Return the (X, Y) coordinate for the center point of the cell that contains the specified text.  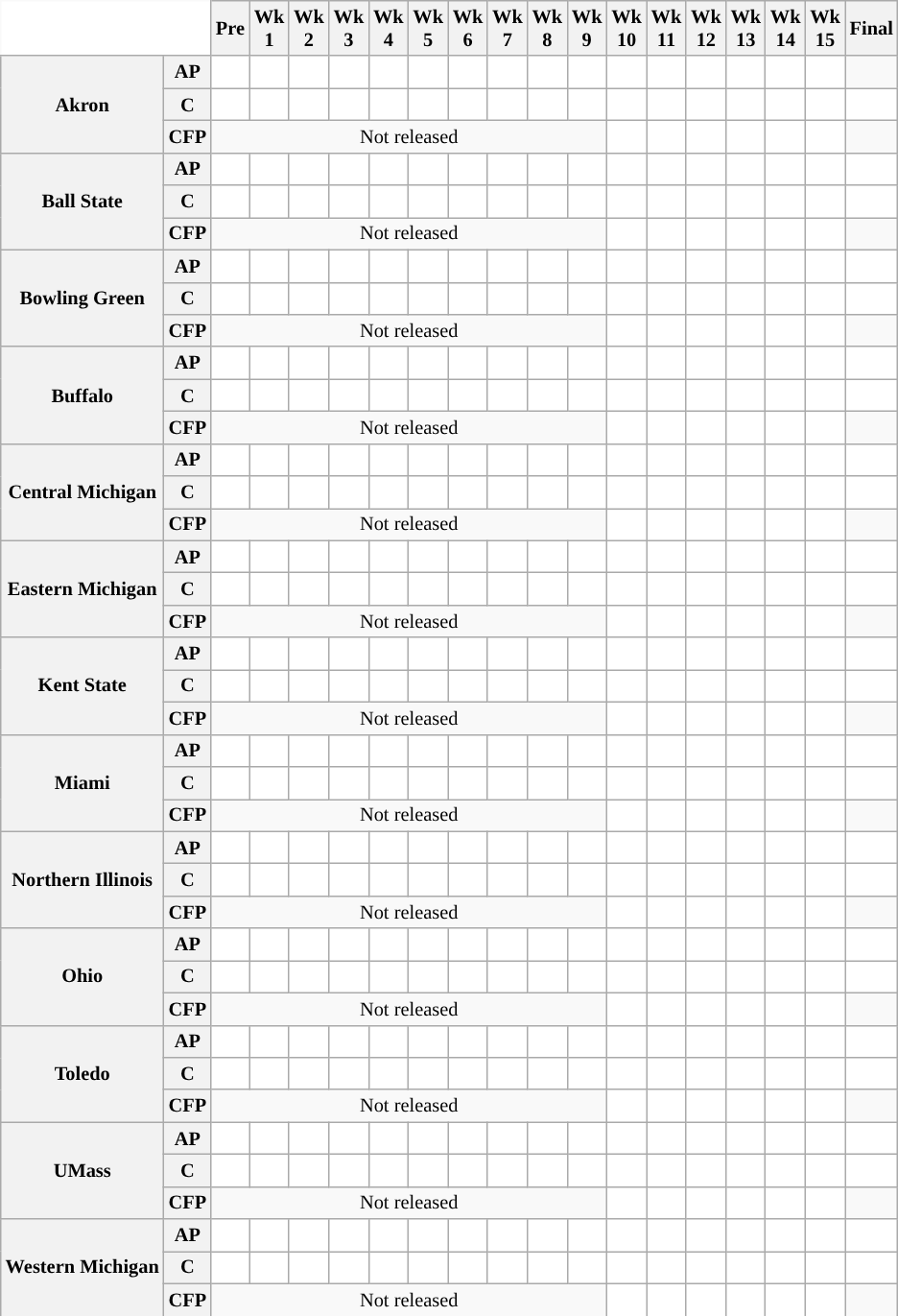
Wk2 (309, 28)
Wk8 (547, 28)
Wk6 (468, 28)
Miami (83, 783)
Pre (230, 28)
Buffalo (83, 395)
Kent State (83, 685)
Wk7 (507, 28)
Wk10 (626, 28)
Wk13 (746, 28)
Ohio (83, 977)
Toledo (83, 1073)
Central Michigan (83, 491)
Final (871, 28)
Wk1 (269, 28)
Bowling Green (83, 298)
Wk11 (666, 28)
Wk14 (785, 28)
Wk3 (349, 28)
Akron (83, 104)
Wk9 (587, 28)
Wk5 (428, 28)
Wk4 (388, 28)
Western Michigan (83, 1267)
Wk12 (706, 28)
Northern Illinois (83, 879)
Wk15 (825, 28)
Ball State (83, 202)
Eastern Michigan (83, 589)
UMass (83, 1171)
